Scan for the cell matching the given text and deliver its (x, y) coordinate at center. 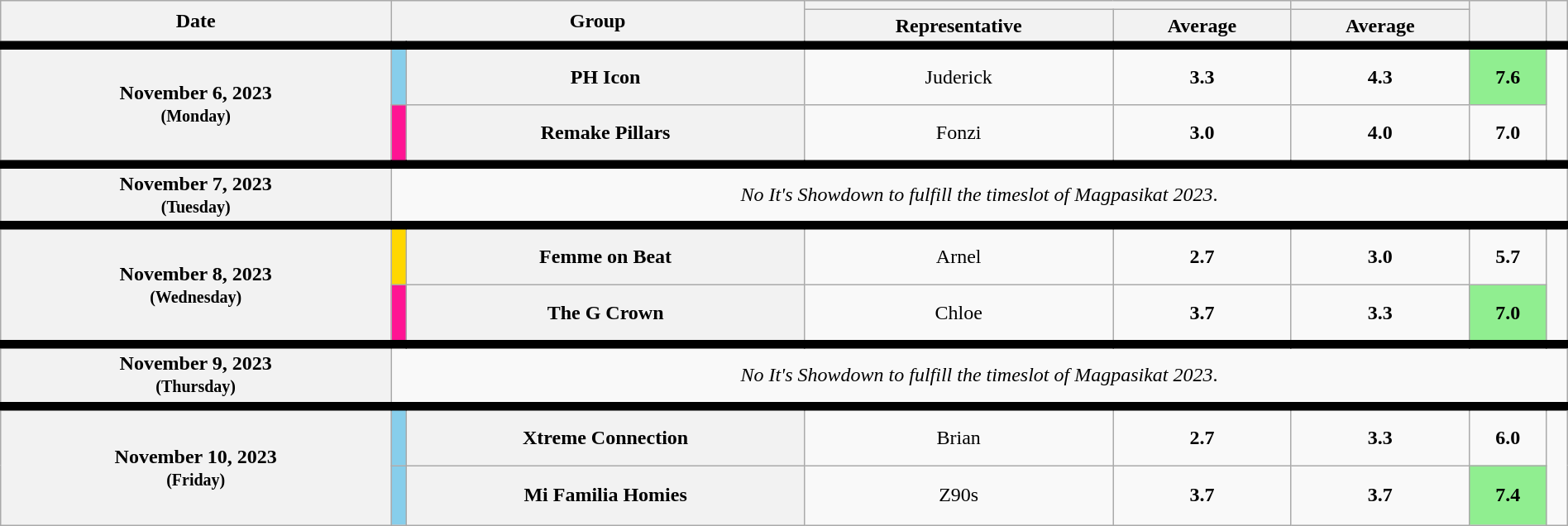
4.0 (1379, 134)
7.6 (1507, 74)
Representative (959, 28)
Juderick (959, 74)
4.3 (1379, 74)
Brian (959, 435)
Group (598, 23)
November 10, 2023(Friday) (196, 465)
November 9, 2023(Thursday) (196, 375)
Chloe (959, 314)
Z90s (959, 495)
7.4 (1507, 495)
5.7 (1507, 255)
PH Icon (605, 74)
November 8, 2023(Wednesday) (196, 285)
Fonzi (959, 134)
The G Crown (605, 314)
November 6, 2023(Monday) (196, 104)
Xtreme Connection (605, 435)
6.0 (1507, 435)
Mi Familia Homies (605, 495)
Remake Pillars (605, 134)
Femme on Beat (605, 255)
Date (196, 23)
November 7, 2023(Tuesday) (196, 194)
Arnel (959, 255)
